Provide the (X, Y) coordinate of the cell's center where the given text is located.  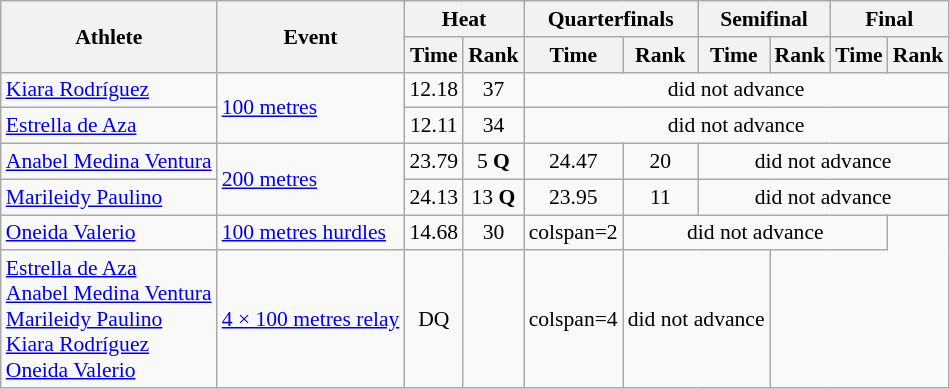
13 Q (494, 197)
5 Q (494, 162)
24.13 (434, 197)
Marileidy Paulino (109, 197)
30 (494, 233)
34 (494, 126)
23.79 (434, 162)
Quarterfinals (611, 19)
Oneida Valerio (109, 233)
colspan=2 (574, 233)
Kiara Rodríguez (109, 90)
4 × 100 metres relay (311, 320)
Estrella de AzaAnabel Medina VenturaMarileidy PaulinoKiara RodríguezOneida Valerio (109, 320)
Semifinal (764, 19)
colspan=4 (574, 320)
Anabel Medina Ventura (109, 162)
100 metres hurdles (311, 233)
Estrella de Aza (109, 126)
12.18 (434, 90)
200 metres (311, 180)
Final (889, 19)
20 (660, 162)
14.68 (434, 233)
Athlete (109, 36)
DQ (434, 320)
37 (494, 90)
11 (660, 197)
24.47 (574, 162)
12.11 (434, 126)
100 metres (311, 108)
23.95 (574, 197)
Heat (464, 19)
Event (311, 36)
